Find where the given text appears and provide that cell's center as (x, y) coordinate. 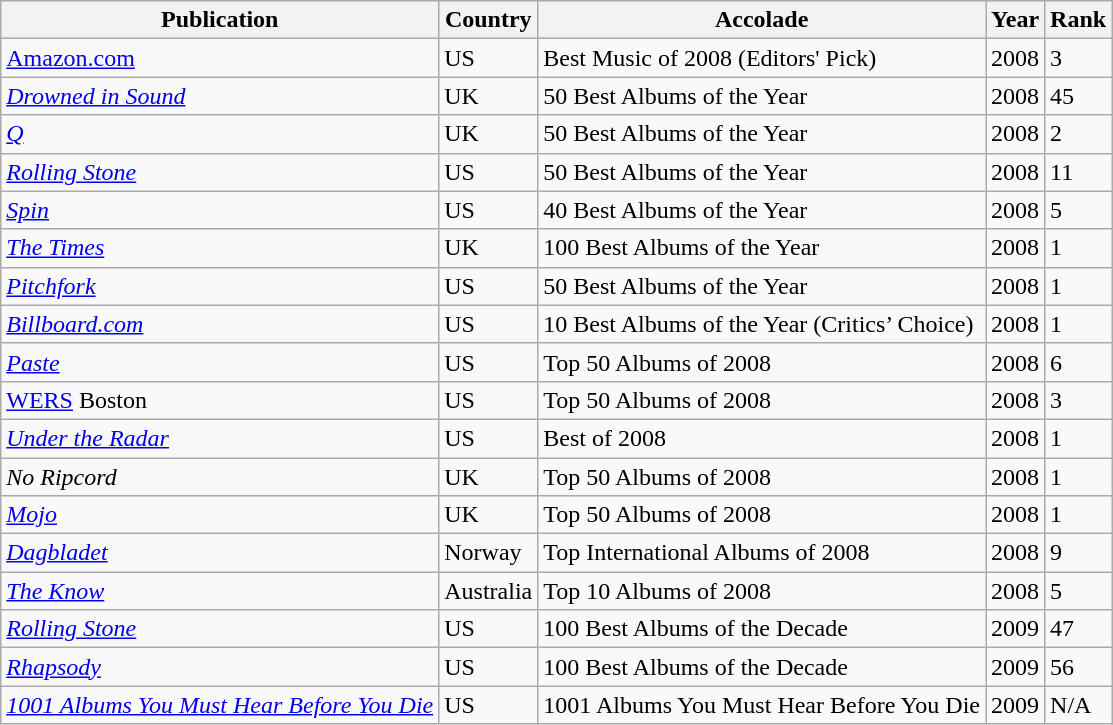
100 Best Albums of the Year (762, 248)
Mojo (220, 515)
Country (488, 20)
Top 10 Albums of 2008 (762, 591)
Under the Radar (220, 438)
Billboard.com (220, 324)
Rhapsody (220, 667)
WERS Boston (220, 400)
N/A (1078, 705)
45 (1078, 96)
Top International Albums of 2008 (762, 553)
56 (1078, 667)
Best of 2008 (762, 438)
Paste (220, 362)
2 (1078, 134)
Year (1016, 20)
6 (1078, 362)
10 Best Albums of the Year (Critics’ Choice) (762, 324)
47 (1078, 629)
Spin (220, 210)
Rank (1078, 20)
Dagbladet (220, 553)
No Ripcord (220, 477)
9 (1078, 553)
40 Best Albums of the Year (762, 210)
Accolade (762, 20)
Drowned in Sound (220, 96)
Publication (220, 20)
Q (220, 134)
11 (1078, 172)
Australia (488, 591)
Norway (488, 553)
The Times (220, 248)
Best Music of 2008 (Editors' Pick) (762, 58)
Pitchfork (220, 286)
The Know (220, 591)
Amazon.com (220, 58)
